For the text-containing cell, return its midpoint in [X, Y] coordinate format. 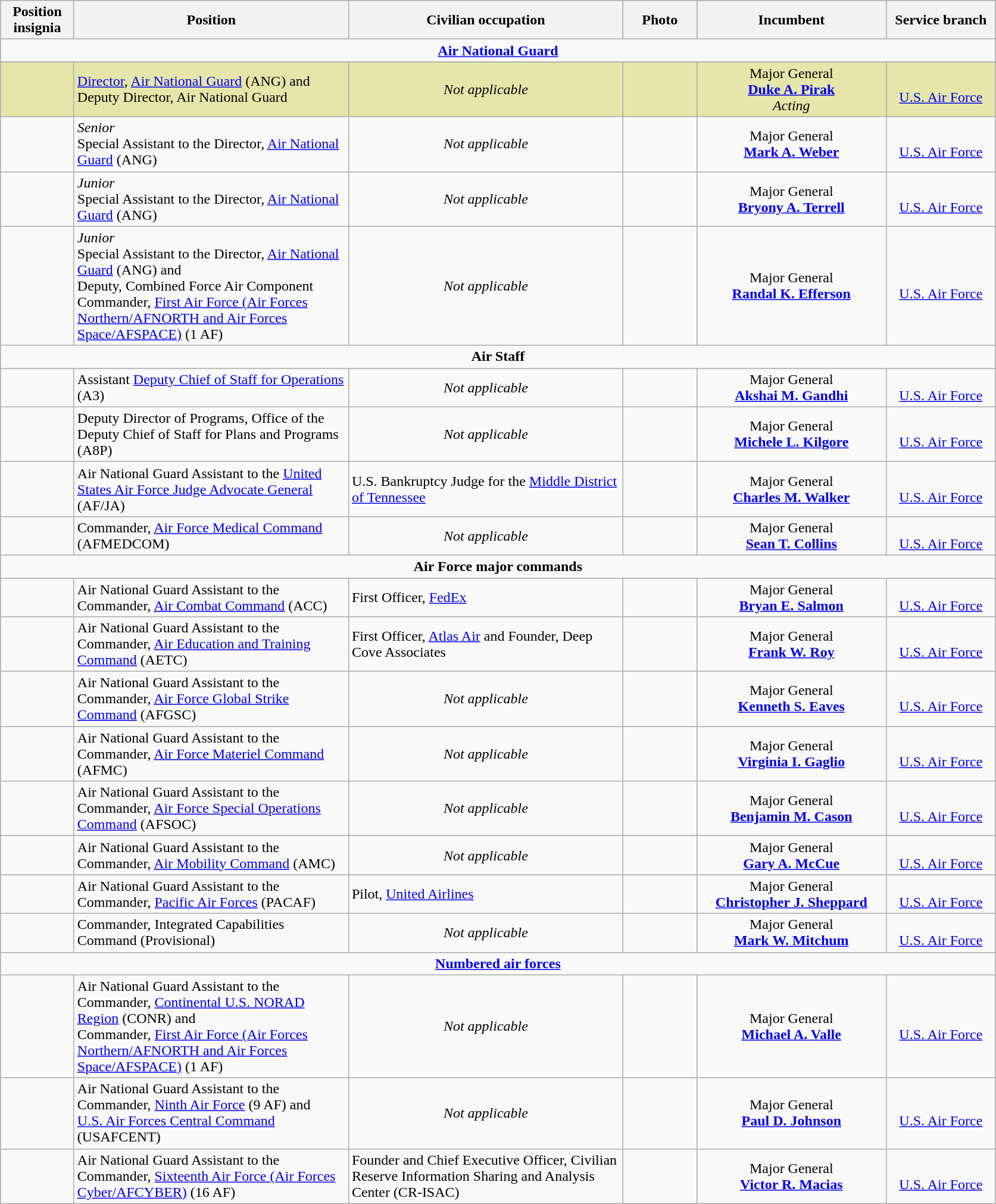
Major GeneralCharles M. Walker [792, 489]
JuniorSpecial Assistant to the Director, Air National Guard (ANG) [211, 199]
Air Force major commands [498, 566]
Air National Guard Assistant to the Commander, Air Education and Training Command (AETC) [211, 644]
Major GeneralChristopher J. Sheppard [792, 894]
Major GeneralBenjamin M. Cason [792, 809]
Major GeneralDuke A. PirakActing [792, 89]
Major GeneralBryan E. Salmon [792, 597]
Air National Guard Assistant to the Commander, Air Force Special Operations Command (AFSOC) [211, 809]
Major GeneralMark A. Weber [792, 144]
Air National Guard Assistant to the Commander, Sixteenth Air Force (Air Forces Cyber/AFCYBER) (16 AF) [211, 1176]
SeniorSpecial Assistant to the Director, Air National Guard (ANG) [211, 144]
Air National Guard Assistant to the Commander, Air Combat Command (ACC) [211, 597]
Air National Guard [498, 51]
Director, Air National Guard (ANG) andDeputy Director, Air National Guard [211, 89]
Pilot, United Airlines [486, 894]
Service branch [941, 20]
Major GeneralGary A. McCue [792, 855]
Position insignia [38, 20]
Photo [660, 20]
Major GeneralRandal K. Efferson [792, 286]
Founder and Chief Executive Officer, Civilian Reserve Information Sharing and Analysis Center (CR-ISAC) [486, 1176]
Assistant Deputy Chief of Staff for Operations (A3) [211, 387]
Air National Guard Assistant to the Commander, Pacific Air Forces (PACAF) [211, 894]
Civilian occupation [486, 20]
Major GeneralMichele L. Kilgore [792, 434]
First Officer, Atlas Air and Founder, Deep Cove Associates [486, 644]
Air National Guard Assistant to the United States Air Force Judge Advocate General (AF/JA) [211, 489]
Major GeneralFrank W. Roy [792, 644]
Air Staff [498, 357]
U.S. Bankruptcy Judge for the Middle District of Tennessee [486, 489]
Commander, Integrated Capabilities Command (Provisional) [211, 932]
Major GeneralPaul D. Johnson [792, 1113]
Commander, Air Force Medical Command (AFMEDCOM) [211, 536]
Air National Guard Assistant to the Commander, Air Force Global Strike Command (AFGSC) [211, 699]
Major GeneralSean T. Collins [792, 536]
Numbered air forces [498, 963]
Position [211, 20]
Incumbent [792, 20]
Major GeneralKenneth S. Eaves [792, 699]
Major GeneralMark W. Mitchum [792, 932]
First Officer, FedEx [486, 597]
Major GeneralAkshai M. Gandhi [792, 387]
Air National Guard Assistant to the Commander, Air Mobility Command (AMC) [211, 855]
Major GeneralVirginia I. Gaglio [792, 754]
Deputy Director of Programs, Office of the Deputy Chief of Staff for Plans and Programs (A8P) [211, 434]
Major GeneralBryony A. Terrell [792, 199]
Major GeneralMichael A. Valle [792, 1027]
Air National Guard Assistant to the Commander, Ninth Air Force (9 AF) and U.S. Air Forces Central Command (USAFCENT) [211, 1113]
Air National Guard Assistant to the Commander, Air Force Materiel Command (AFMC) [211, 754]
Major GeneralVictor R. Macias [792, 1176]
